Detect which cell encompasses the target text, then output its [x, y] center coordinate. 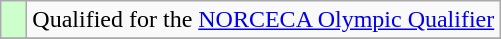
Qualified for the NORCECA Olympic Qualifier [264, 20]
